Locate the cell with the specified text and output its [x, y] center coordinate. 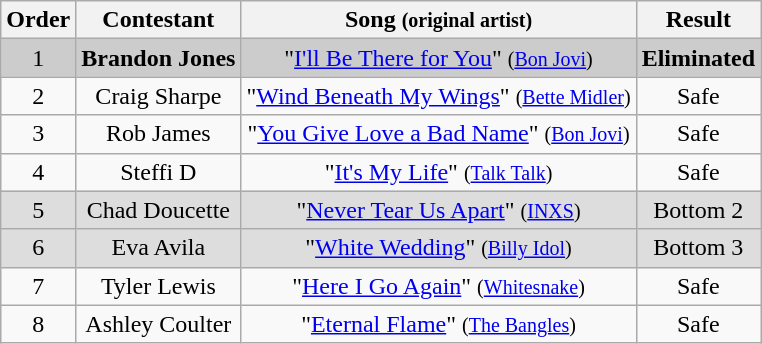
"It's My Life" (Talk Talk) [438, 172]
Eliminated [698, 58]
"I'll Be There for You" (Bon Jovi) [438, 58]
Rob James [158, 134]
"You Give Love a Bad Name" (Bon Jovi) [438, 134]
3 [38, 134]
"Wind Beneath My Wings" (Bette Midler) [438, 96]
Song (original artist) [438, 20]
Bottom 3 [698, 248]
Result [698, 20]
"White Wedding" (Billy Idol) [438, 248]
Ashley Coulter [158, 324]
Contestant [158, 20]
Tyler Lewis [158, 286]
"Here I Go Again" (Whitesnake) [438, 286]
7 [38, 286]
"Eternal Flame" (The Bangles) [438, 324]
8 [38, 324]
1 [38, 58]
5 [38, 210]
4 [38, 172]
"Never Tear Us Apart" (INXS) [438, 210]
Chad Doucette [158, 210]
Order [38, 20]
Steffi D [158, 172]
6 [38, 248]
Craig Sharpe [158, 96]
2 [38, 96]
Bottom 2 [698, 210]
Eva Avila [158, 248]
Brandon Jones [158, 58]
